From the cell containing the given text, extract its center point as [X, Y] coordinate. 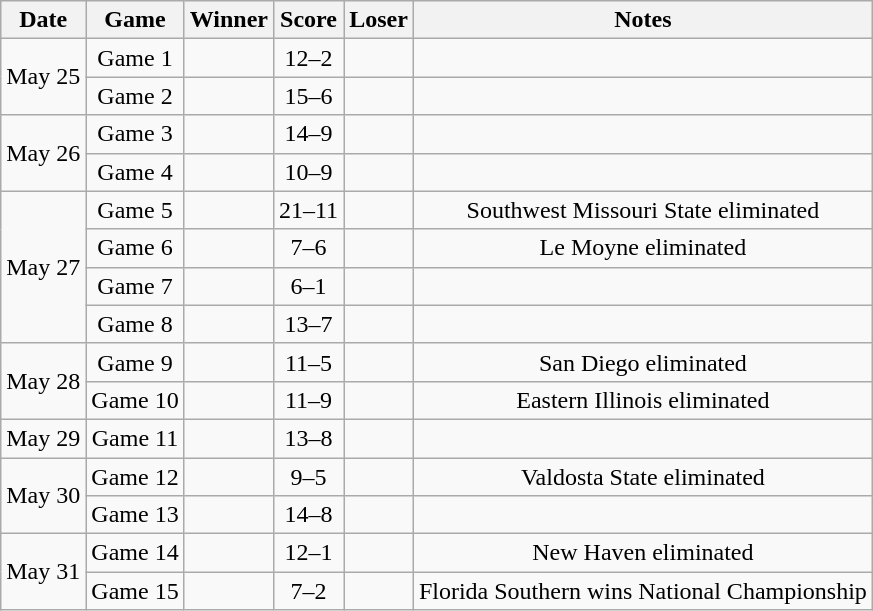
Game 4 [135, 172]
Valdosta State eliminated [642, 477]
21–11 [308, 210]
Game 15 [135, 591]
Game 8 [135, 324]
11–5 [308, 362]
May 25 [44, 77]
7–2 [308, 591]
Game [135, 20]
Date [44, 20]
Game 5 [135, 210]
14–8 [308, 515]
Game 13 [135, 515]
6–1 [308, 286]
May 29 [44, 438]
Game 10 [135, 400]
Game 11 [135, 438]
Southwest Missouri State eliminated [642, 210]
13–7 [308, 324]
Eastern Illinois eliminated [642, 400]
May 26 [44, 153]
May 28 [44, 381]
13–8 [308, 438]
Notes [642, 20]
Game 7 [135, 286]
San Diego eliminated [642, 362]
Le Moyne eliminated [642, 248]
Game 9 [135, 362]
May 30 [44, 496]
Florida Southern wins National Championship [642, 591]
14–9 [308, 134]
10–9 [308, 172]
Game 6 [135, 248]
Game 14 [135, 553]
Winner [228, 20]
Game 2 [135, 96]
May 31 [44, 572]
Score [308, 20]
Game 1 [135, 58]
15–6 [308, 96]
Game 3 [135, 134]
Loser [379, 20]
New Haven eliminated [642, 553]
9–5 [308, 477]
May 27 [44, 267]
Game 12 [135, 477]
12–2 [308, 58]
11–9 [308, 400]
12–1 [308, 553]
7–6 [308, 248]
